From the cell containing the given text, extract its center point as (x, y) coordinate. 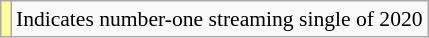
Indicates number-one streaming single of 2020 (220, 19)
